From the cell containing the given text, extract its center point as [x, y] coordinate. 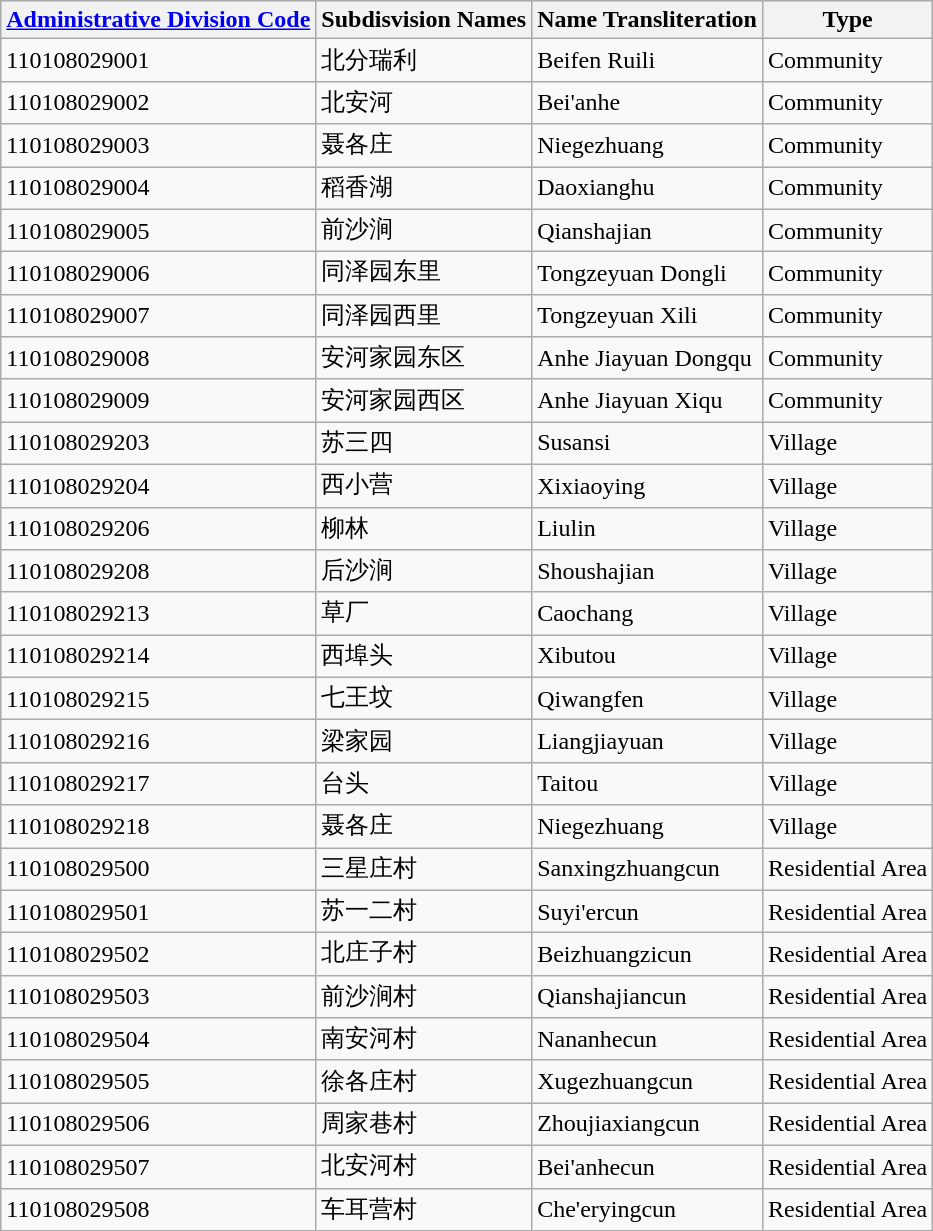
Name Transliteration [648, 20]
Zhoujiaxiangcun [648, 1124]
110108029208 [158, 572]
Subdisvision Names [424, 20]
110108029501 [158, 912]
Administrative Division Code [158, 20]
110108029503 [158, 996]
Che'eryingcun [648, 1210]
110108029002 [158, 102]
Daoxianghu [648, 188]
Qiwangfen [648, 698]
Bei'anhe [648, 102]
Xugezhuangcun [648, 1082]
柳林 [424, 528]
西埠头 [424, 656]
北安河村 [424, 1166]
前沙涧村 [424, 996]
Tongzeyuan Dongli [648, 274]
车耳营村 [424, 1210]
三星庄村 [424, 870]
周家巷村 [424, 1124]
台头 [424, 784]
110108029218 [158, 826]
Anhe Jiayuan Xiqu [648, 400]
Beizhuangzicun [648, 954]
徐各庄村 [424, 1082]
110108029502 [158, 954]
西小营 [424, 486]
同泽园西里 [424, 316]
110108029008 [158, 358]
110108029504 [158, 1040]
110108029507 [158, 1166]
草厂 [424, 614]
110108029508 [158, 1210]
苏三四 [424, 444]
110108029003 [158, 146]
110108029506 [158, 1124]
110108029001 [158, 60]
Nananhecun [648, 1040]
北庄子村 [424, 954]
110108029214 [158, 656]
梁家园 [424, 742]
稻香湖 [424, 188]
110108029009 [158, 400]
Shoushajian [648, 572]
南安河村 [424, 1040]
110108029204 [158, 486]
Caochang [648, 614]
前沙涧 [424, 230]
Xibutou [648, 656]
安河家园西区 [424, 400]
北分瑞利 [424, 60]
Liangjiayuan [648, 742]
110108029206 [158, 528]
Susansi [648, 444]
Type [847, 20]
Tongzeyuan Xili [648, 316]
110108029213 [158, 614]
110108029216 [158, 742]
110108029215 [158, 698]
Xixiaoying [648, 486]
安河家园东区 [424, 358]
110108029500 [158, 870]
北安河 [424, 102]
Liulin [648, 528]
Taitou [648, 784]
同泽园东里 [424, 274]
Bei'anhecun [648, 1166]
后沙涧 [424, 572]
苏一二村 [424, 912]
Qianshajian [648, 230]
Anhe Jiayuan Dongqu [648, 358]
110108029217 [158, 784]
Suyi'ercun [648, 912]
Sanxingzhuangcun [648, 870]
110108029007 [158, 316]
110108029004 [158, 188]
Beifen Ruili [648, 60]
110108029005 [158, 230]
Qianshajiancun [648, 996]
110108029505 [158, 1082]
110108029006 [158, 274]
七王坟 [424, 698]
110108029203 [158, 444]
